Detect which cell encompasses the target text, then output its (X, Y) center coordinate. 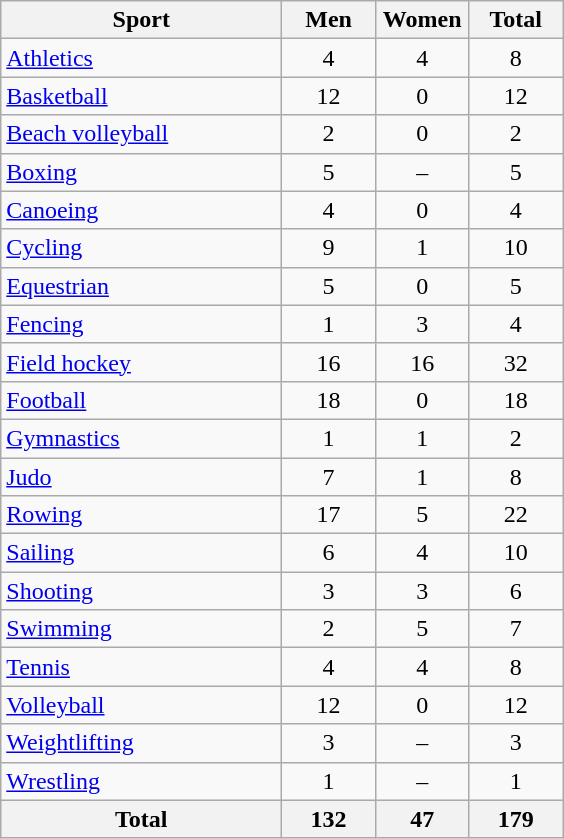
Tennis (142, 667)
32 (516, 362)
Boxing (142, 172)
Sailing (142, 553)
Men (329, 20)
Volleyball (142, 705)
17 (329, 515)
Athletics (142, 58)
Judo (142, 477)
47 (422, 819)
132 (329, 819)
Wrestling (142, 781)
Gymnastics (142, 438)
22 (516, 515)
Weightlifting (142, 743)
9 (329, 248)
Fencing (142, 324)
Women (422, 20)
179 (516, 819)
Beach volleyball (142, 134)
Equestrian (142, 286)
Sport (142, 20)
Canoeing (142, 210)
Football (142, 400)
Basketball (142, 96)
Swimming (142, 629)
Field hockey (142, 362)
Rowing (142, 515)
Cycling (142, 248)
Shooting (142, 591)
